From the cell containing the given text, extract its center point as (x, y) coordinate. 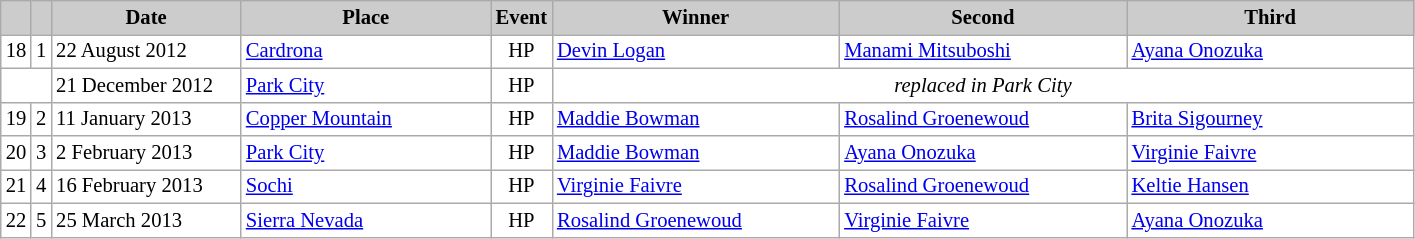
21 December 2012 (146, 85)
11 January 2013 (146, 119)
Event (522, 17)
22 August 2012 (146, 51)
25 March 2013 (146, 220)
Cardrona (366, 51)
19 (16, 119)
20 (16, 153)
Sochi (366, 186)
Second (982, 17)
Manami Mitsuboshi (982, 51)
Devin Logan (696, 51)
4 (41, 186)
2 (41, 119)
22 (16, 220)
3 (41, 153)
Copper Mountain (366, 119)
16 February 2013 (146, 186)
21 (16, 186)
Keltie Hansen (1270, 186)
Date (146, 17)
Brita Sigourney (1270, 119)
Third (1270, 17)
5 (41, 220)
Place (366, 17)
replaced in Park City (983, 85)
Winner (696, 17)
18 (16, 51)
2 February 2013 (146, 153)
Sierra Nevada (366, 220)
1 (41, 51)
